For the text-containing cell, return its midpoint in (x, y) coordinate format. 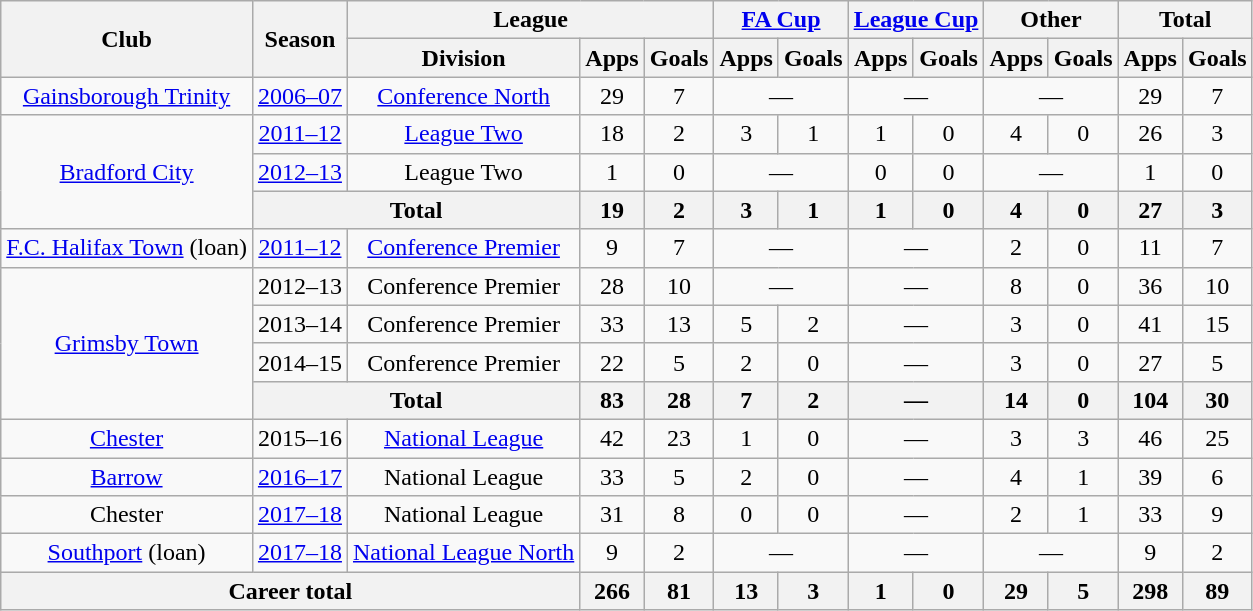
104 (1150, 400)
Season (300, 39)
81 (679, 591)
2016–17 (300, 477)
2013–14 (300, 324)
25 (1217, 438)
18 (612, 134)
Club (127, 39)
89 (1217, 591)
Grimsby Town (127, 343)
83 (612, 400)
22 (612, 362)
46 (1150, 438)
2015–16 (300, 438)
31 (612, 515)
42 (612, 438)
Barrow (127, 477)
National League North (463, 553)
FA Cup (781, 20)
Career total (290, 591)
36 (1150, 286)
Division (463, 58)
2014–15 (300, 362)
Other (1051, 20)
Bradford City (127, 172)
6 (1217, 477)
26 (1150, 134)
Conference North (463, 96)
298 (1150, 591)
39 (1150, 477)
League Cup (916, 20)
2006–07 (300, 96)
41 (1150, 324)
11 (1150, 248)
F.C. Halifax Town (loan) (127, 248)
14 (1016, 400)
19 (612, 210)
League (530, 20)
23 (679, 438)
Gainsborough Trinity (127, 96)
15 (1217, 324)
30 (1217, 400)
Southport (loan) (127, 553)
266 (612, 591)
